Return the [x, y] coordinate for the center point of the cell that contains the specified text.  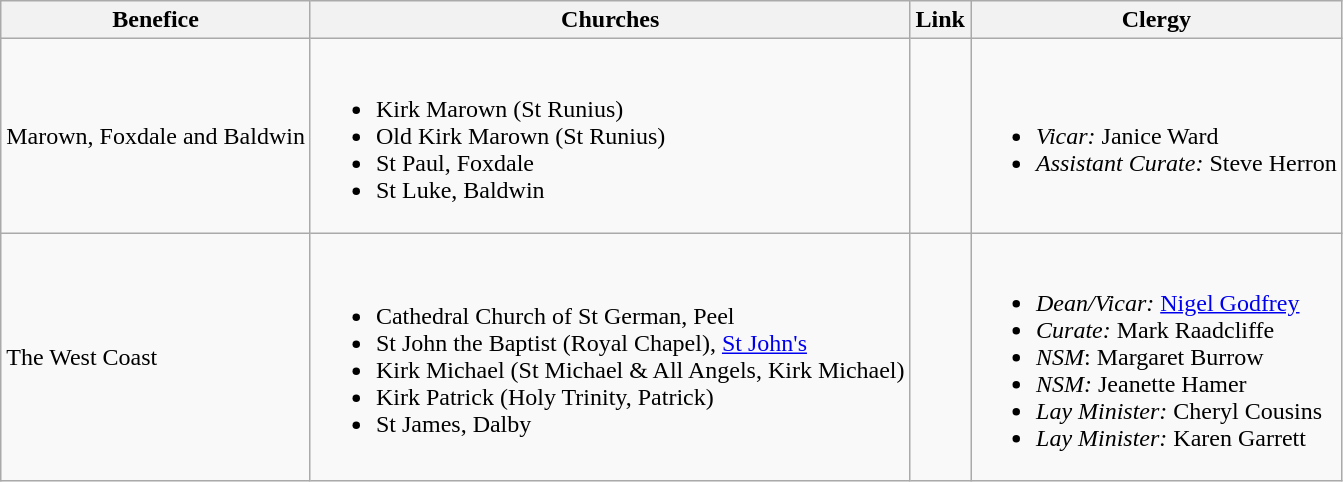
Clergy [1156, 20]
Benefice [156, 20]
Link [940, 20]
Churches [610, 20]
Kirk Marown (St Runius)Old Kirk Marown (St Runius)St Paul, FoxdaleSt Luke, Baldwin [610, 136]
Dean/Vicar: Nigel GodfreyCurate: Mark RaadcliffeNSM: Margaret BurrowNSM: Jeanette HamerLay Minister: Cheryl CousinsLay Minister: Karen Garrett [1156, 357]
Marown, Foxdale and Baldwin [156, 136]
Vicar: Janice WardAssistant Curate: Steve Herron [1156, 136]
The West Coast [156, 357]
